Return [x, y] of the center of cell containing provided text 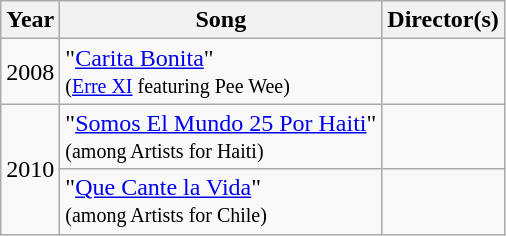
2010 [30, 169]
2008 [30, 72]
Year [30, 20]
Song [221, 20]
"Somos El Mundo 25 Por Haiti"(among Artists for Haiti) [221, 136]
"Carita Bonita"(Erre XI featuring Pee Wee) [221, 72]
Director(s) [444, 20]
"Que Cante la Vida"(among Artists for Chile) [221, 202]
